Scan for the cell matching the given text and deliver its [X, Y] coordinate at center. 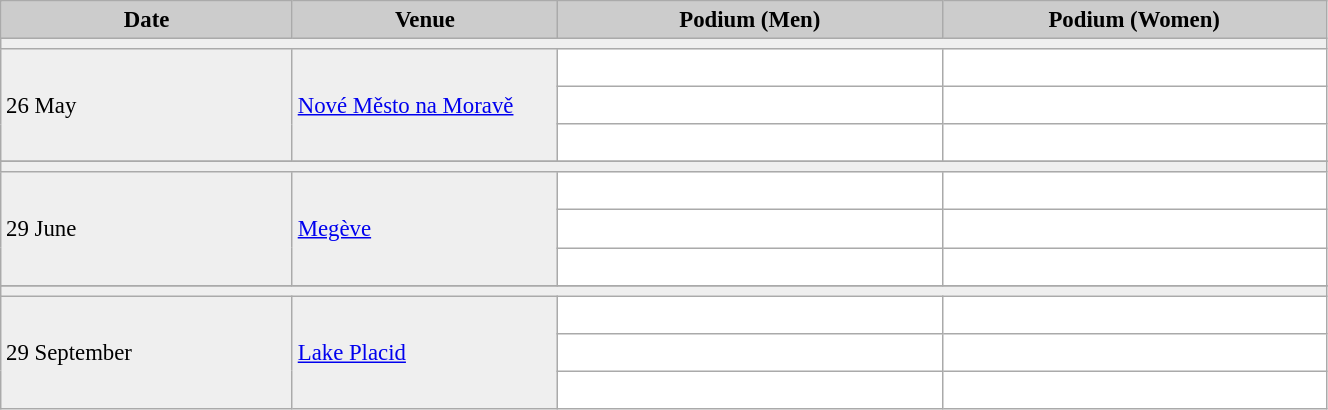
Megève [424, 228]
Venue [424, 20]
Podium (Women) [1134, 20]
29 June [147, 228]
Date [147, 20]
Nové Město na Moravě [424, 106]
29 September [147, 352]
Podium (Men) [750, 20]
Lake Placid [424, 352]
26 May [147, 106]
